Provide the [x, y] coordinate of the cell's center where the given text is located.  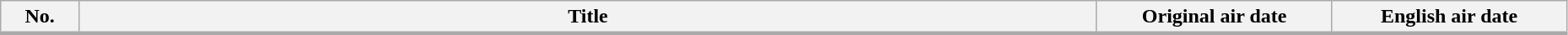
No. [40, 17]
Title [589, 17]
Original air date [1214, 17]
English air date [1449, 17]
